Determine the (X, Y) coordinate at the center of the cell enclosing the given text.  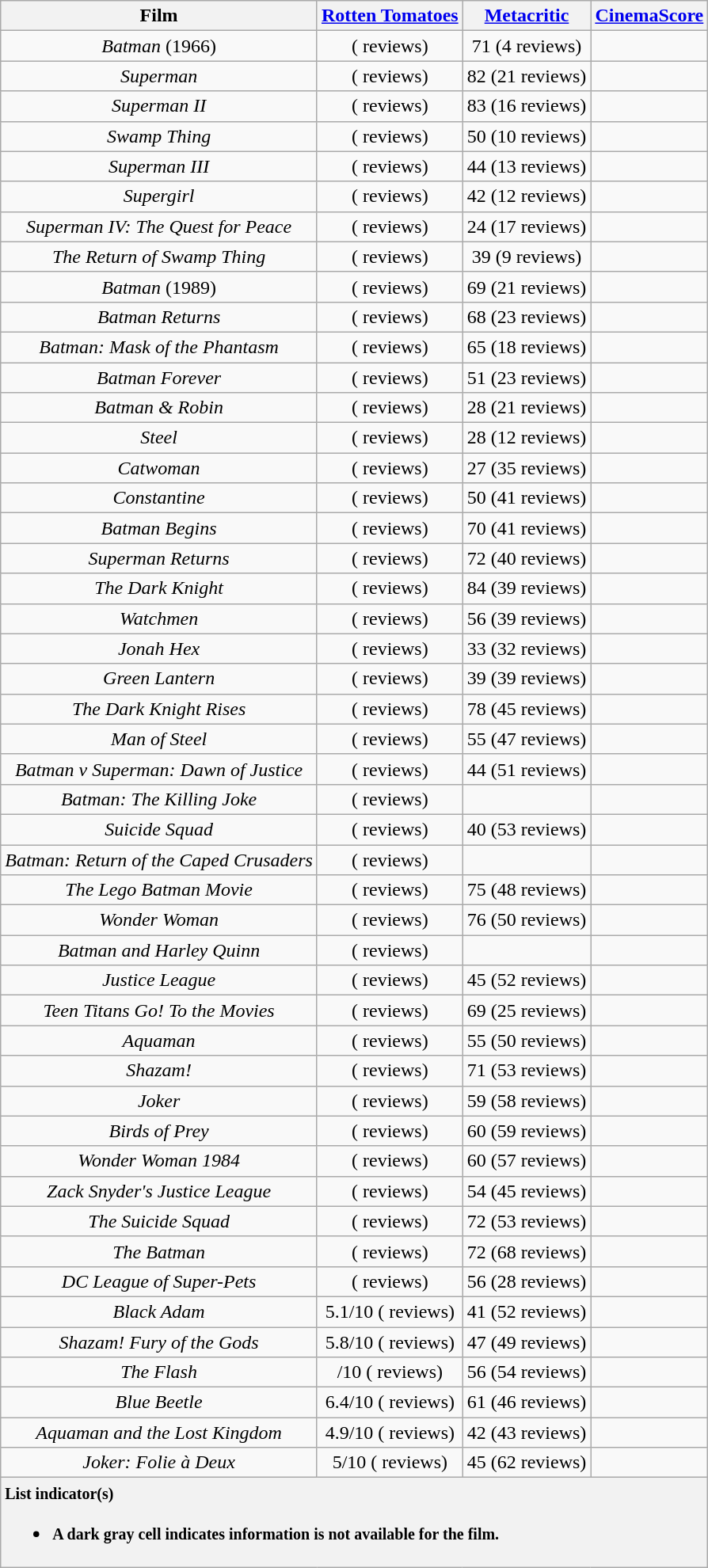
33 (32 reviews) (527, 649)
Superman II (159, 106)
Batman: Mask of the Phantasm (159, 347)
Shazam! Fury of the Gods (159, 1342)
72 (40 reviews) (527, 558)
39 (9 reviews) (527, 257)
69 (25 reviews) (527, 1010)
60 (57 reviews) (527, 1161)
47 (49 reviews) (527, 1342)
72 (53 reviews) (527, 1221)
Green Lantern (159, 679)
Wonder Woman 1984 (159, 1161)
List indicator(s)A dark gray cell indicates information is not available for the film. (355, 1522)
Superman IV: The Quest for Peace (159, 226)
51 (23 reviews) (527, 378)
Batman and Harley Quinn (159, 950)
5.8/10 ( reviews) (390, 1342)
Suicide Squad (159, 829)
56 (54 reviews) (527, 1372)
40 (53 reviews) (527, 829)
Zack Snyder's Justice League (159, 1191)
45 (62 reviews) (527, 1463)
71 (53 reviews) (527, 1071)
Wonder Woman (159, 920)
41 (52 reviews) (527, 1311)
55 (50 reviews) (527, 1041)
44 (13 reviews) (527, 166)
The Return of Swamp Thing (159, 257)
Batman: The Killing Joke (159, 799)
5.1/10 ( reviews) (390, 1311)
42 (43 reviews) (527, 1433)
Batman & Robin (159, 408)
DC League of Super-Pets (159, 1281)
82 (21 reviews) (527, 76)
39 (39 reviews) (527, 679)
55 (47 reviews) (527, 739)
Batman Forever (159, 378)
The Flash (159, 1372)
The Dark Knight (159, 588)
Blue Beetle (159, 1402)
6.4/10 ( reviews) (390, 1402)
Superman (159, 76)
76 (50 reviews) (527, 920)
The Suicide Squad (159, 1221)
61 (46 reviews) (527, 1402)
Batman Begins (159, 528)
28 (21 reviews) (527, 408)
50 (41 reviews) (527, 498)
Film (159, 16)
60 (59 reviews) (527, 1131)
24 (17 reviews) (527, 226)
CinemaScore (649, 16)
69 (21 reviews) (527, 287)
Man of Steel (159, 739)
The Lego Batman Movie (159, 890)
68 (23 reviews) (527, 317)
42 (12 reviews) (527, 196)
Black Adam (159, 1311)
Batman (1966) (159, 46)
Aquaman and the Lost Kingdom (159, 1433)
The Dark Knight Rises (159, 709)
The Batman (159, 1251)
59 (58 reviews) (527, 1101)
71 (4 reviews) (527, 46)
5/10 ( reviews) (390, 1463)
Catwoman (159, 468)
Justice League (159, 980)
Joker (159, 1101)
Supergirl (159, 196)
50 (10 reviews) (527, 136)
4.9/10 ( reviews) (390, 1433)
65 (18 reviews) (527, 347)
Watchmen (159, 618)
56 (28 reviews) (527, 1281)
84 (39 reviews) (527, 588)
Rotten Tomatoes (390, 16)
Batman (1989) (159, 287)
Swamp Thing (159, 136)
Batman: Return of the Caped Crusaders (159, 859)
45 (52 reviews) (527, 980)
Steel (159, 438)
83 (16 reviews) (527, 106)
70 (41 reviews) (527, 528)
Constantine (159, 498)
/10 ( reviews) (390, 1372)
Superman III (159, 166)
Joker: Folie à Deux (159, 1463)
75 (48 reviews) (527, 890)
Metacritic (527, 16)
72 (68 reviews) (527, 1251)
28 (12 reviews) (527, 438)
Teen Titans Go! To the Movies (159, 1010)
Aquaman (159, 1041)
Batman Returns (159, 317)
Birds of Prey (159, 1131)
Shazam! (159, 1071)
78 (45 reviews) (527, 709)
Superman Returns (159, 558)
Batman v Superman: Dawn of Justice (159, 769)
44 (51 reviews) (527, 769)
27 (35 reviews) (527, 468)
Jonah Hex (159, 649)
54 (45 reviews) (527, 1191)
56 (39 reviews) (527, 618)
